Scan for the cell matching the given text and deliver its (x, y) coordinate at center. 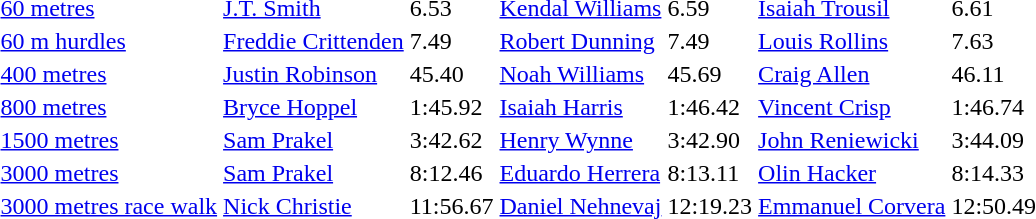
3:42.62 (452, 140)
8:13.11 (710, 173)
45.40 (452, 74)
3:42.90 (710, 140)
Isaiah Harris (580, 107)
Noah Williams (580, 74)
Eduardo Herrera (580, 173)
Justin Robinson (314, 74)
Robert Dunning (580, 41)
Henry Wynne (580, 140)
8:12.46 (452, 173)
45.69 (710, 74)
Vincent Crisp (852, 107)
Olin Hacker (852, 173)
Louis Rollins (852, 41)
Freddie Crittenden (314, 41)
Bryce Hoppel (314, 107)
1:46.42 (710, 107)
Craig Allen (852, 74)
John Reniewicki (852, 140)
1:45.92 (452, 107)
